Locate the cell with the specified text and output its (x, y) center coordinate. 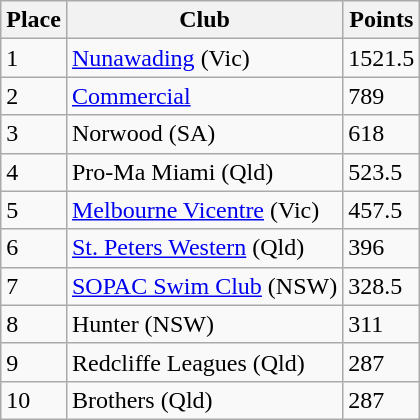
9 (34, 362)
4 (34, 172)
457.5 (382, 210)
SOPAC Swim Club (NSW) (204, 286)
Place (34, 20)
Redcliffe Leagues (Qld) (204, 362)
6 (34, 248)
St. Peters Western (Qld) (204, 248)
Commercial (204, 96)
1521.5 (382, 58)
10 (34, 400)
1 (34, 58)
8 (34, 324)
618 (382, 134)
328.5 (382, 286)
523.5 (382, 172)
Hunter (NSW) (204, 324)
789 (382, 96)
3 (34, 134)
Melbourne Vicentre (Vic) (204, 210)
5 (34, 210)
396 (382, 248)
Points (382, 20)
Brothers (Qld) (204, 400)
7 (34, 286)
311 (382, 324)
Nunawading (Vic) (204, 58)
Norwood (SA) (204, 134)
2 (34, 96)
Pro-Ma Miami (Qld) (204, 172)
Club (204, 20)
